Return the [x, y] coordinate for the center point of the cell that contains the specified text.  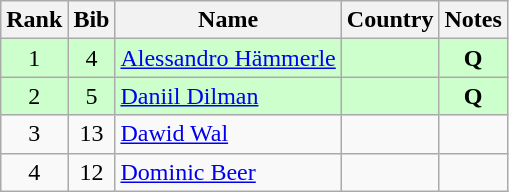
5 [92, 96]
Alessandro Hämmerle [228, 58]
1 [34, 58]
Dawid Wal [228, 134]
3 [34, 134]
Bib [92, 20]
12 [92, 172]
Notes [473, 20]
Name [228, 20]
Dominic Beer [228, 172]
Country [390, 20]
Rank [34, 20]
2 [34, 96]
13 [92, 134]
Daniil Dilman [228, 96]
